Locate the cell with the specified text and output its [X, Y] center coordinate. 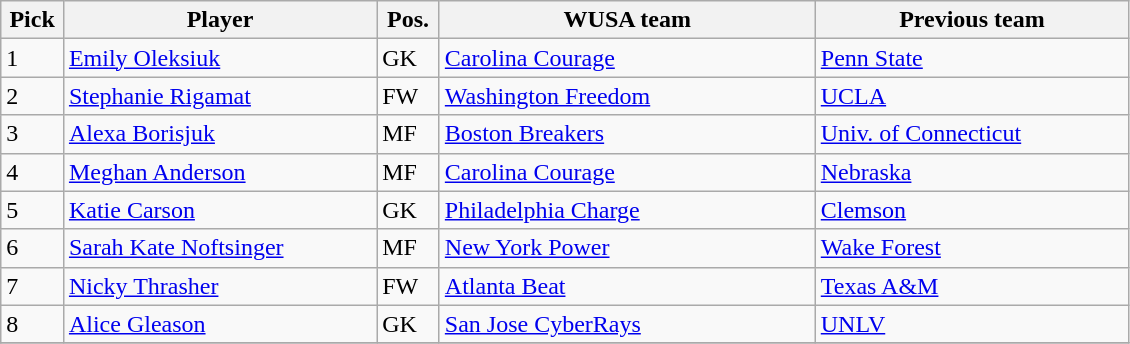
Univ. of Connecticut [972, 134]
8 [32, 324]
UCLA [972, 96]
Meghan Anderson [220, 172]
3 [32, 134]
6 [32, 248]
Texas A&M [972, 286]
Emily Oleksiuk [220, 58]
Boston Breakers [627, 134]
Katie Carson [220, 210]
Nicky Thrasher [220, 286]
Clemson [972, 210]
Washington Freedom [627, 96]
Atlanta Beat [627, 286]
Stephanie Rigamat [220, 96]
7 [32, 286]
Wake Forest [972, 248]
Previous team [972, 20]
5 [32, 210]
Pick [32, 20]
Sarah Kate Noftsinger [220, 248]
1 [32, 58]
UNLV [972, 324]
Alexa Borisjuk [220, 134]
Player [220, 20]
4 [32, 172]
New York Power [627, 248]
San Jose CyberRays [627, 324]
Penn State [972, 58]
Alice Gleason [220, 324]
WUSA team [627, 20]
Pos. [408, 20]
2 [32, 96]
Philadelphia Charge [627, 210]
Nebraska [972, 172]
